Search for the cell housing the specified text and yield its (X, Y) center coordinate. 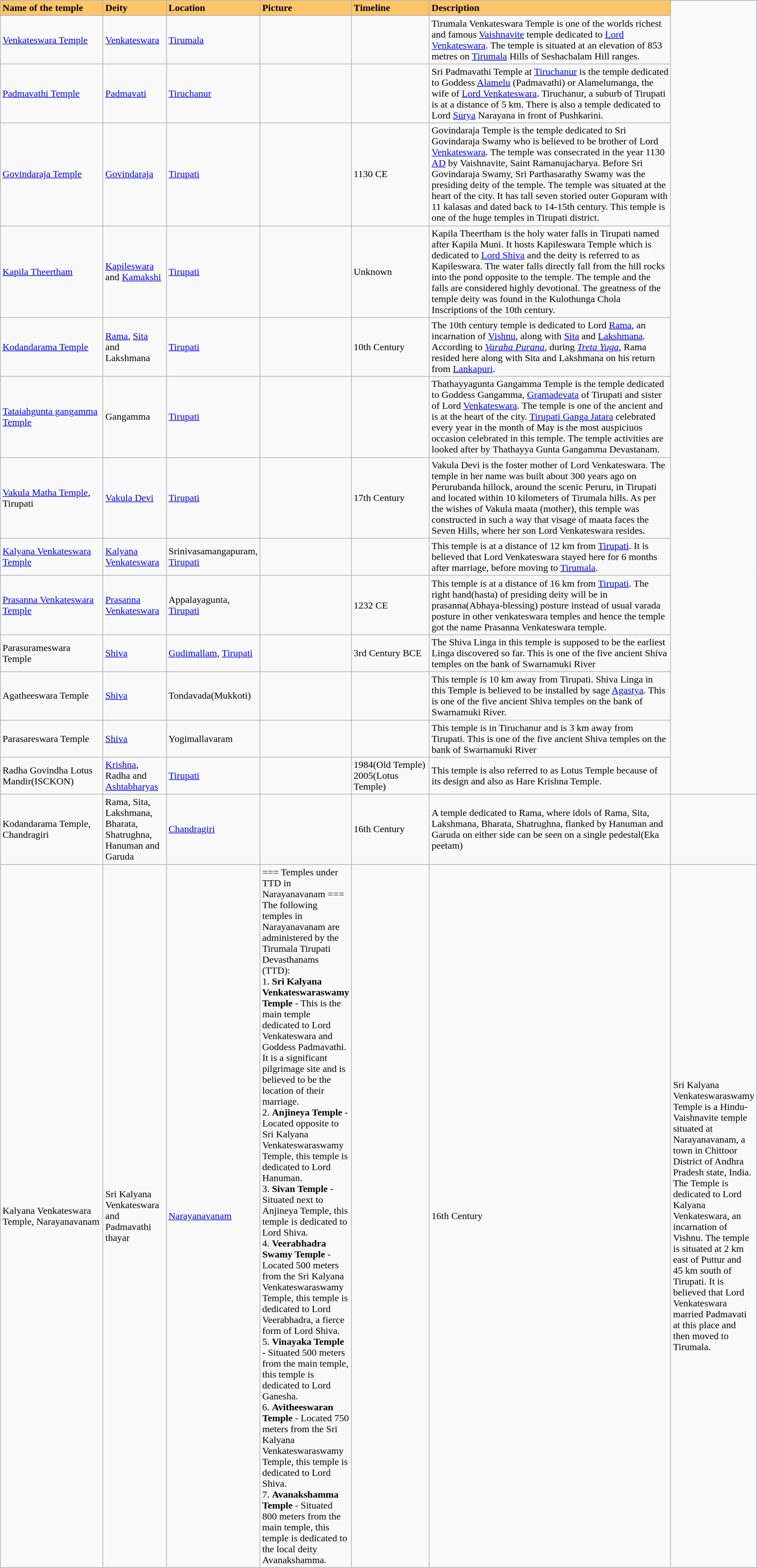
Sri Kalyana Venkateswara and Padmavathi thayar (135, 1216)
Tataiahgunta gangamma Temple (52, 417)
Prasanna Venkateswara (135, 605)
Kalyana Venkateswara Temple (52, 557)
Deity (135, 8)
1130 CE (391, 174)
1232 CE (391, 605)
Gudimallam, Tirupati (213, 653)
Description (550, 8)
Name of the temple (52, 8)
Kodandarama Temple (52, 347)
10th Century (391, 347)
3rd Century BCE (391, 653)
Srinivasamangapuram, Tirupati (213, 557)
Krishna, Radha and Ashtabharyas (135, 776)
Agatheeswara Temple (52, 695)
Tiruchanur (213, 93)
Location (213, 8)
Vakula Matha Temple, Tirupati (52, 498)
Kapila Theertham (52, 272)
This temple is in Tiruchanur and is 3 km away from Tirupati. This is one of the five ancient Shiva temples on the bank of Swarnamuki River (550, 738)
17th Century (391, 498)
Chandragiri (213, 830)
Prasanna Venkateswara Temple (52, 605)
Vakula Devi (135, 498)
Tirumala (213, 40)
Tondavada(Mukkoti) (213, 695)
Picture (306, 8)
Kalyana Venkateswara (135, 557)
Kapileswara and Kamakshi (135, 272)
Rama, Sita and Lakshmana (135, 347)
Govindaraja Temple (52, 174)
Gangamma (135, 417)
Radha Govindha Lotus Mandir(ISCKON) (52, 776)
Rama, Sita, Lakshmana, Bharata, Shatrughna, Hanuman and Garuda (135, 830)
Parasareswara Temple (52, 738)
Appalayagunta, Tirupati (213, 605)
Parasurameswara Temple (52, 653)
Venkateswara Temple (52, 40)
Yogimallavaram (213, 738)
Venkateswara (135, 40)
Padmavati (135, 93)
Kalyana Venkateswara Temple, Narayanavanam (52, 1216)
Kodandarama Temple, Chandragiri (52, 830)
Unknown (391, 272)
1984(Old Temple)2005(Lotus Temple) (391, 776)
Narayanavanam (213, 1216)
Timeline (391, 8)
This temple is also referred to as Lotus Temple because of its design and also as Hare Krishna Temple. (550, 776)
Govindaraja (135, 174)
Padmavathi Temple (52, 93)
